Scan for the cell matching the given text and deliver its [x, y] coordinate at center. 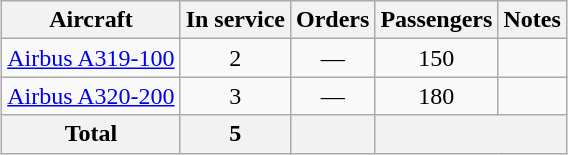
Airbus A320-200 [91, 96]
Orders [332, 20]
3 [235, 96]
150 [436, 58]
2 [235, 58]
In service [235, 20]
5 [235, 134]
Total [91, 134]
Notes [532, 20]
Passengers [436, 20]
180 [436, 96]
Airbus A319-100 [91, 58]
Aircraft [91, 20]
